Pinpoint the cell where the given text exists, returning its [X, Y] midpoint coordinate. 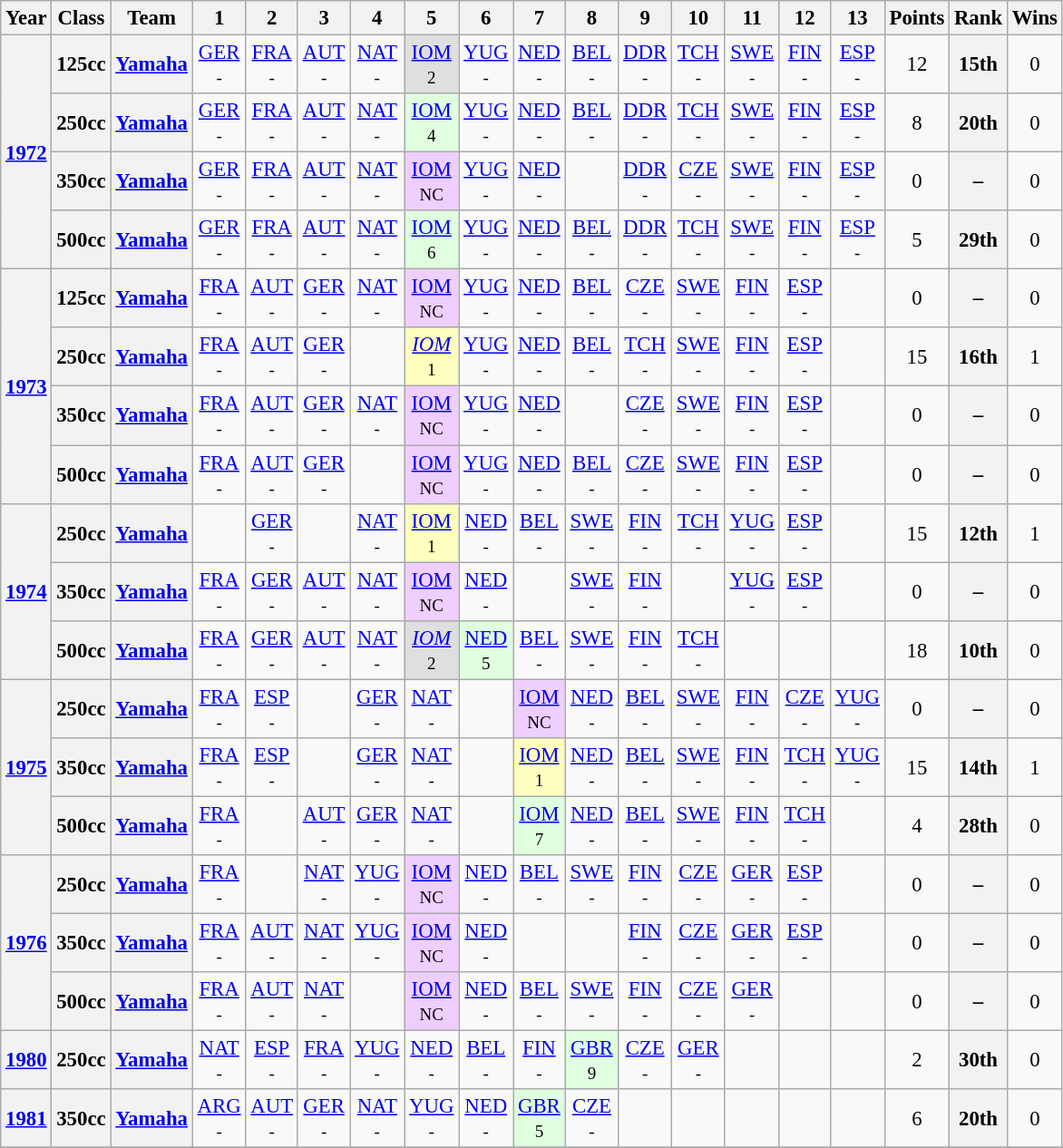
14th [979, 767]
3 [323, 18]
1976 [26, 943]
ARG- [219, 1119]
1972 [26, 152]
1973 [26, 386]
12th [979, 533]
IOM6 [432, 239]
Wins [1034, 18]
Rank [979, 18]
Year [26, 18]
10 [698, 18]
Points [916, 18]
1981 [26, 1119]
29th [979, 239]
30th [979, 1061]
16th [979, 357]
11 [752, 18]
9 [646, 18]
7 [539, 18]
GBR9 [591, 1061]
1975 [26, 767]
NED5 [486, 649]
IOM7 [539, 825]
Class [82, 18]
18 [916, 649]
15th [979, 65]
13 [857, 18]
28th [979, 825]
GBR5 [539, 1119]
Team [151, 18]
IOM4 [432, 123]
1974 [26, 591]
10th [979, 649]
1980 [26, 1061]
